Return the [x, y] coordinate for the center point of the cell that contains the specified text.  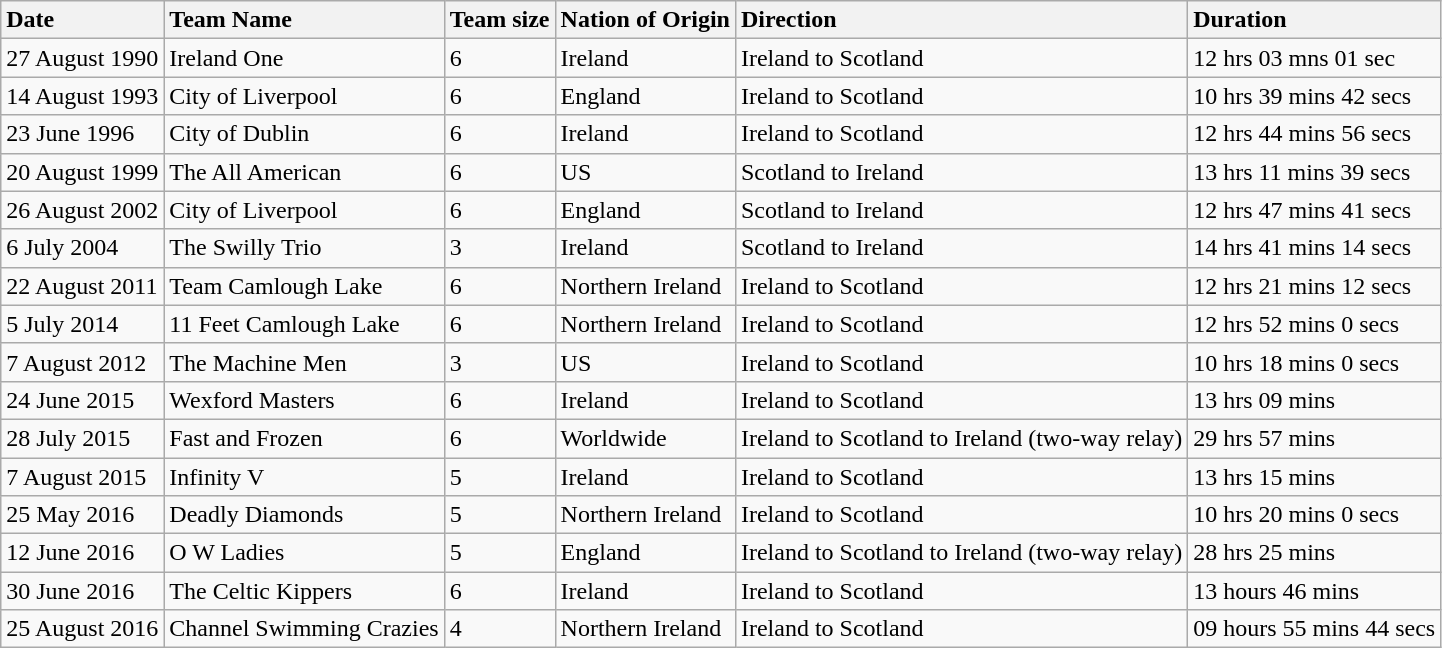
The Swilly Trio [304, 248]
Fast and Frozen [304, 438]
12 June 2016 [82, 553]
Direction [961, 20]
Nation of Origin [645, 20]
Worldwide [645, 438]
26 August 2002 [82, 210]
Duration [1314, 20]
13 hrs 11 mins 39 secs [1314, 172]
25 May 2016 [82, 515]
10 hrs 20 mins 0 secs [1314, 515]
12 hrs 03 mns 01 sec [1314, 58]
13 hrs 15 mins [1314, 477]
Infinity V [304, 477]
29 hrs 57 mins [1314, 438]
5 July 2014 [82, 324]
4 [500, 629]
City of Dublin [304, 134]
Ireland One [304, 58]
13 hours 46 mins [1314, 591]
30 June 2016 [82, 591]
Date [82, 20]
7 August 2015 [82, 477]
23 June 1996 [82, 134]
13 hrs 09 mins [1314, 400]
28 July 2015 [82, 438]
20 August 1999 [82, 172]
09 hours 55 mins 44 secs [1314, 629]
14 August 1993 [82, 96]
10 hrs 39 mins 42 secs [1314, 96]
22 August 2011 [82, 286]
27 August 1990 [82, 58]
O W Ladies [304, 553]
12 hrs 21 mins 12 secs [1314, 286]
10 hrs 18 mins 0 secs [1314, 362]
11 Feet Camlough Lake [304, 324]
24 June 2015 [82, 400]
Team size [500, 20]
Team Camlough Lake [304, 286]
6 July 2004 [82, 248]
Team Name [304, 20]
12 hrs 44 mins 56 secs [1314, 134]
The Celtic Kippers [304, 591]
12 hrs 52 mins 0 secs [1314, 324]
28 hrs 25 mins [1314, 553]
Wexford Masters [304, 400]
The Machine Men [304, 362]
Deadly Diamonds [304, 515]
12 hrs 47 mins 41 secs [1314, 210]
Channel Swimming Crazies [304, 629]
14 hrs 41 mins 14 secs [1314, 248]
25 August 2016 [82, 629]
The All American [304, 172]
7 August 2012 [82, 362]
